Extract the (X, Y) coordinate from the center of the cell holding the provided text.  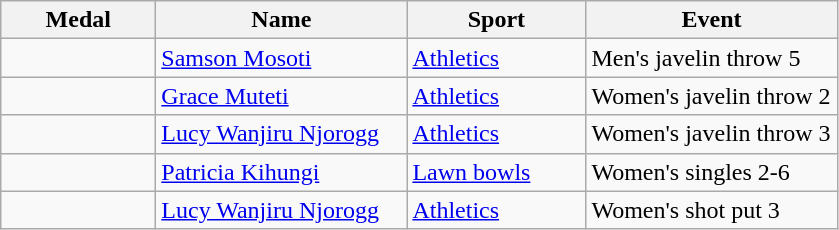
Patricia Kihungi (282, 172)
Event (712, 20)
Women's singles 2-6 (712, 172)
Women's shot put 3 (712, 210)
Grace Muteti (282, 96)
Lawn bowls (496, 172)
Name (282, 20)
Men's javelin throw 5 (712, 58)
Medal (78, 20)
Women's javelin throw 3 (712, 134)
Women's javelin throw 2 (712, 96)
Samson Mosoti (282, 58)
Sport (496, 20)
